Provide the (x, y) coordinate of the cell's center where the given text is located.  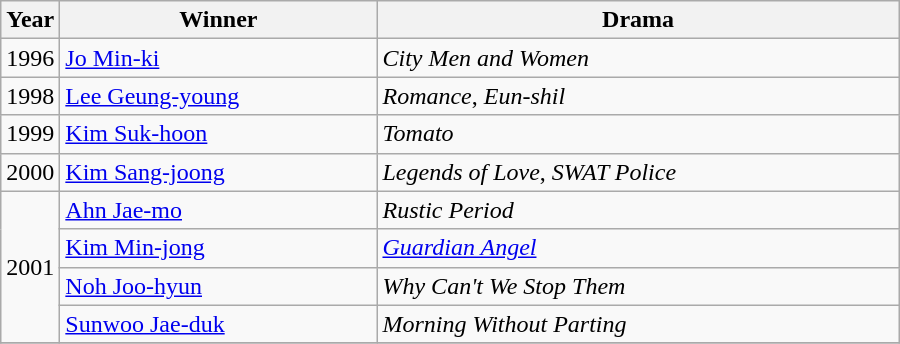
Kim Sang-joong (218, 172)
Sunwoo Jae-duk (218, 324)
Year (30, 20)
1999 (30, 134)
1998 (30, 96)
Morning Without Parting (638, 324)
Tomato (638, 134)
Lee Geung-young (218, 96)
Romance, Eun-shil (638, 96)
Kim Suk-hoon (218, 134)
Legends of Love, SWAT Police (638, 172)
City Men and Women (638, 58)
2000 (30, 172)
Kim Min-jong (218, 248)
2001 (30, 267)
1996 (30, 58)
Drama (638, 20)
Rustic Period (638, 210)
Guardian Angel (638, 248)
Jo Min-ki (218, 58)
Winner (218, 20)
Noh Joo-hyun (218, 286)
Why Can't We Stop Them (638, 286)
Ahn Jae-mo (218, 210)
